Determine the (x, y) coordinate at the center of the cell enclosing the given text.  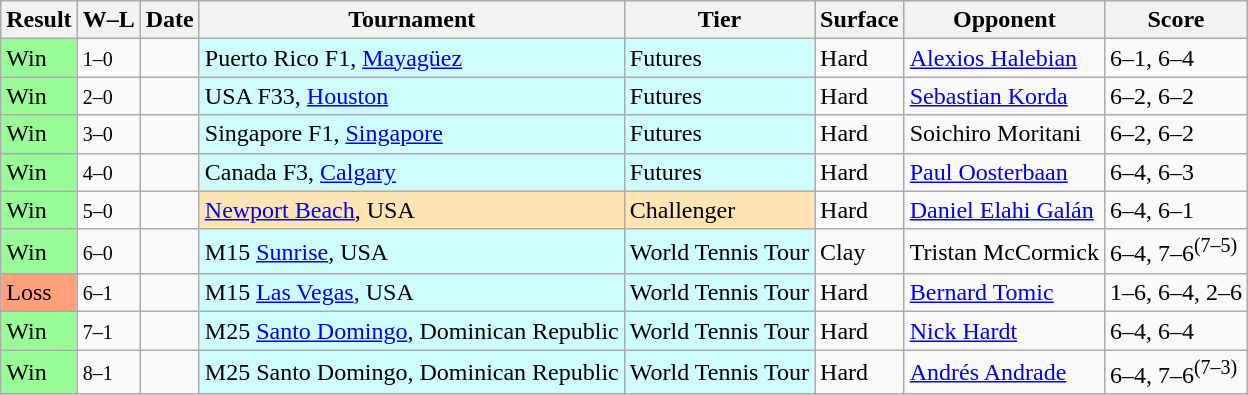
Nick Hardt (1004, 331)
6–4, 6–3 (1176, 172)
2–0 (108, 96)
Clay (860, 252)
Surface (860, 20)
1–6, 6–4, 2–6 (1176, 293)
Challenger (719, 210)
Puerto Rico F1, Mayagüez (412, 58)
6–0 (108, 252)
Result (39, 20)
W–L (108, 20)
Daniel Elahi Galán (1004, 210)
6–1, 6–4 (1176, 58)
8–1 (108, 372)
6–4, 6–4 (1176, 331)
6–1 (108, 293)
1–0 (108, 58)
Singapore F1, Singapore (412, 134)
Loss (39, 293)
M15 Las Vegas, USA (412, 293)
Soichiro Moritani (1004, 134)
6–4, 6–1 (1176, 210)
M15 Sunrise, USA (412, 252)
Opponent (1004, 20)
Alexios Halebian (1004, 58)
Andrés Andrade (1004, 372)
Paul Oosterbaan (1004, 172)
USA F33, Houston (412, 96)
Tier (719, 20)
4–0 (108, 172)
3–0 (108, 134)
Tristan McCormick (1004, 252)
Sebastian Korda (1004, 96)
6–4, 7–6(7–3) (1176, 372)
7–1 (108, 331)
Date (170, 20)
6–4, 7–6(7–5) (1176, 252)
5–0 (108, 210)
Tournament (412, 20)
Newport Beach, USA (412, 210)
Score (1176, 20)
Canada F3, Calgary (412, 172)
Bernard Tomic (1004, 293)
